For the text-containing cell, return its midpoint in [X, Y] coordinate format. 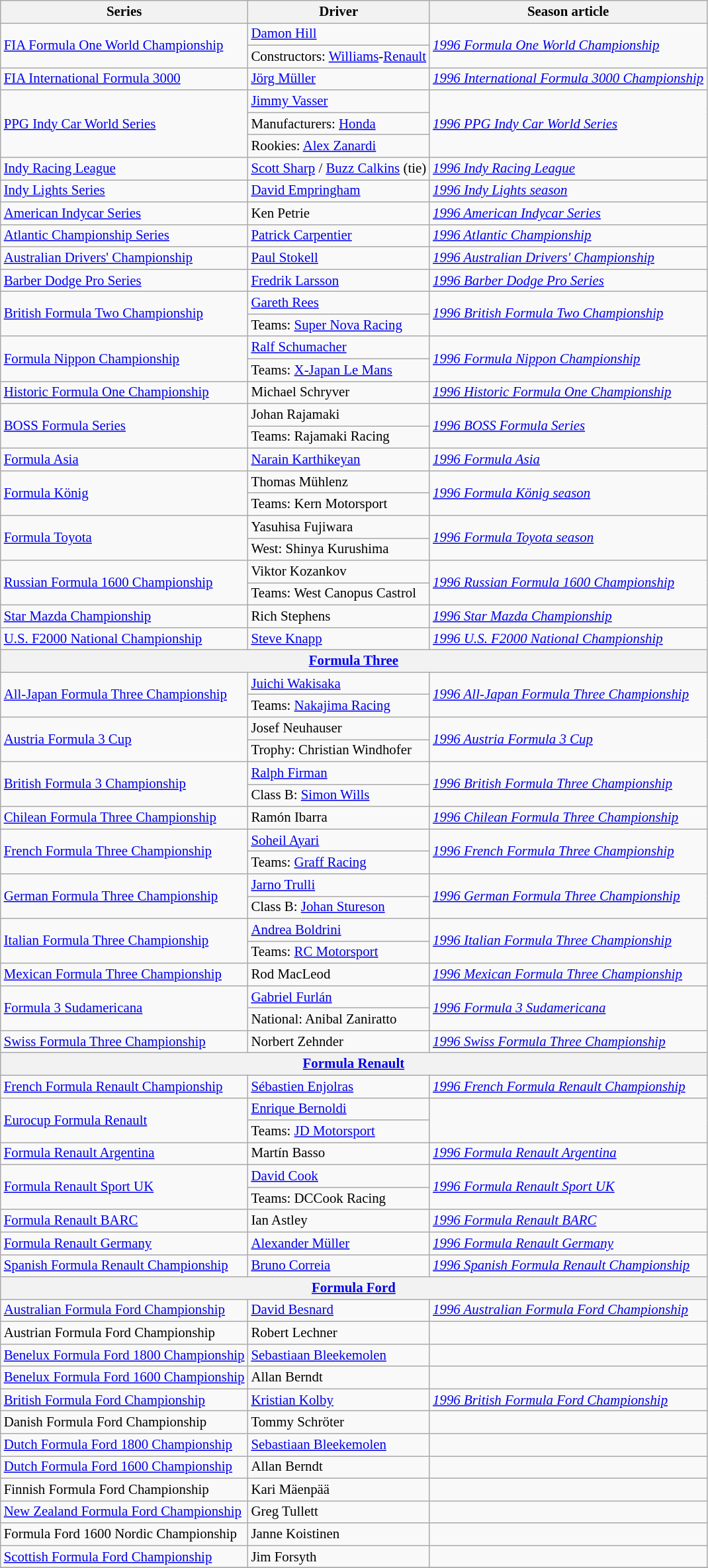
Constructors: Williams-Renault [339, 56]
French Formula Three Championship [124, 851]
Rod MacLeod [339, 975]
Dutch Formula Ford 1800 Championship [124, 1445]
Swiss Formula Three Championship [124, 1041]
Yasuhisa Fujiwara [339, 527]
Alexander Müller [339, 1243]
Teams: Kern Motorsport [339, 504]
1996 Formula Toyota season [568, 538]
Jarno Trulli [339, 885]
1996 Atlantic Championship [568, 236]
Formula Renault Sport UK [124, 1188]
Star Mazda Championship [124, 616]
Michael Schryver [339, 392]
Enrique Bernoldi [339, 1109]
1996 Formula Renault Sport UK [568, 1188]
Teams: X-Japan Le Mans [339, 370]
Narain Karthikeyan [339, 460]
Josef Neuhauser [339, 728]
Finnish Formula Ford Championship [124, 1489]
Ramón Ibarra [339, 818]
Ken Petrie [339, 213]
Teams: Super Nova Racing [339, 325]
1996 Historic Formula One Championship [568, 392]
Teams: JD Motorsport [339, 1131]
Mexican Formula Three Championship [124, 975]
Teams: DCCook Racing [339, 1198]
Rookies: Alex Zanardi [339, 146]
1996 Formula Nippon Championship [568, 359]
1996 Star Mazda Championship [568, 616]
1996 All-Japan Formula Three Championship [568, 695]
Australian Formula Ford Championship [124, 1311]
Jim Forsyth [339, 1557]
Formula Toyota [124, 538]
Atlantic Championship Series [124, 236]
Barber Dodge Pro Series [124, 281]
Ian Astley [339, 1221]
Steve Knapp [339, 638]
1996 Italian Formula Three Championship [568, 941]
Formula Renault [353, 1064]
1996 Indy Lights season [568, 191]
Kristian Kolby [339, 1400]
Formula Renault BARC [124, 1221]
Johan Rajamaki [339, 415]
Bruno Correia [339, 1266]
David Empringham [339, 191]
Indy Lights Series [124, 191]
Formula Renault Germany [124, 1243]
David Besnard [339, 1311]
Paul Stokell [339, 258]
1996 British Formula Ford Championship [568, 1400]
Danish Formula Ford Championship [124, 1422]
Sébastien Enjolras [339, 1086]
Patrick Carpentier [339, 236]
Scott Sharp / Buzz Calkins (tie) [339, 169]
Janne Koistinen [339, 1534]
Formula Asia [124, 460]
1996 Formula Renault BARC [568, 1221]
1996 Russian Formula 1600 Championship [568, 583]
Benelux Formula Ford 1600 Championship [124, 1377]
1996 Barber Dodge Pro Series [568, 281]
1996 Formula Asia [568, 460]
Andrea Boldrini [339, 930]
Gareth Rees [339, 303]
Kari Mäenpää [339, 1489]
Indy Racing League [124, 169]
Martín Basso [339, 1154]
Tommy Schröter [339, 1422]
Formula Ford 1600 Nordic Championship [124, 1534]
New Zealand Formula Ford Championship [124, 1512]
British Formula 3 Championship [124, 784]
Class B: Simon Wills [339, 795]
Historic Formula One Championship [124, 392]
Season article [568, 12]
1996 Indy Racing League [568, 169]
Formula Renault Argentina [124, 1154]
1996 French Formula Renault Championship [568, 1086]
Benelux Formula Ford 1800 Championship [124, 1355]
Series [124, 12]
1996 International Formula 3000 Championship [568, 79]
Damon Hill [339, 34]
Driver [339, 12]
French Formula Renault Championship [124, 1086]
Juichi Wakisaka [339, 683]
Chilean Formula Three Championship [124, 818]
Ralf Schumacher [339, 347]
Jörg Müller [339, 79]
Spanish Formula Renault Championship [124, 1266]
U.S. F2000 National Championship [124, 638]
Russian Formula 1600 Championship [124, 583]
Formula Nippon Championship [124, 359]
Norbert Zehnder [339, 1041]
Formula 3 Sudamericana [124, 1008]
1996 Formula One World Championship [568, 45]
Australian Drivers' Championship [124, 258]
1996 Mexican Formula Three Championship [568, 975]
Trophy: Christian Windhofer [339, 751]
1996 British Formula Three Championship [568, 784]
Scottish Formula Ford Championship [124, 1557]
1996 BOSS Formula Series [568, 426]
Formula Three [353, 661]
Gabriel Furlán [339, 997]
Robert Lechner [339, 1332]
Manufacturers: Honda [339, 124]
1996 Chilean Formula Three Championship [568, 818]
1996 U.S. F2000 National Championship [568, 638]
1996 Australian Formula Ford Championship [568, 1311]
Soheil Ayari [339, 840]
Fredrik Larsson [339, 281]
1996 Formula König season [568, 493]
National: Anibal Zaniratto [339, 1020]
1996 Swiss Formula Three Championship [568, 1041]
1996 Formula Renault Germany [568, 1243]
BOSS Formula Series [124, 426]
1996 Australian Drivers' Championship [568, 258]
Greg Tullett [339, 1512]
1996 German Formula Three Championship [568, 896]
Eurocup Formula Renault [124, 1120]
David Cook [339, 1176]
Teams: Graff Racing [339, 863]
Dutch Formula Ford 1600 Championship [124, 1467]
Jimmy Vasser [339, 101]
Teams: Rajamaki Racing [339, 437]
British Formula Two Championship [124, 314]
Formula Ford [353, 1288]
Class B: Johan Stureson [339, 907]
FIA Formula One World Championship [124, 45]
1996 Formula 3 Sudamericana [568, 1008]
German Formula Three Championship [124, 896]
Teams: West Canopus Castrol [339, 594]
Teams: Nakajima Racing [339, 706]
1996 American Indycar Series [568, 213]
1996 British Formula Two Championship [568, 314]
Viktor Kozankov [339, 572]
West: Shinya Kurushima [339, 549]
Italian Formula Three Championship [124, 941]
British Formula Ford Championship [124, 1400]
All-Japan Formula Three Championship [124, 695]
Ralph Firman [339, 773]
FIA International Formula 3000 [124, 79]
1996 Austria Formula 3 Cup [568, 740]
PPG Indy Car World Series [124, 124]
Austrian Formula Ford Championship [124, 1332]
1996 Spanish Formula Renault Championship [568, 1266]
Teams: RC Motorsport [339, 952]
Rich Stephens [339, 616]
Formula König [124, 493]
1996 Formula Renault Argentina [568, 1154]
Thomas Mühlenz [339, 482]
Austria Formula 3 Cup [124, 740]
American Indycar Series [124, 213]
1996 French Formula Three Championship [568, 851]
1996 PPG Indy Car World Series [568, 124]
